Provide the (x, y) coordinate of the cell's center where the given text is located.  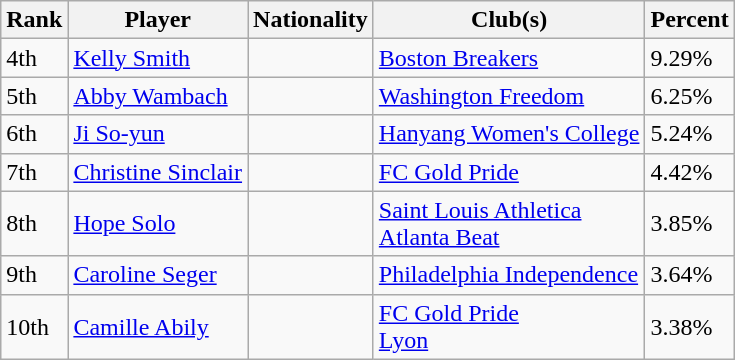
Rank (34, 20)
FC Gold Pride Lyon (509, 326)
Hanyang Women's College (509, 134)
Kelly Smith (158, 58)
6.25% (690, 96)
9.29% (690, 58)
Philadelphia Independence (509, 275)
Ji So-yun (158, 134)
Percent (690, 20)
3.38% (690, 326)
Saint Louis Athletica Atlanta Beat (509, 224)
FC Gold Pride (509, 172)
Camille Abily (158, 326)
9th (34, 275)
Christine Sinclair (158, 172)
8th (34, 224)
3.64% (690, 275)
5th (34, 96)
Abby Wambach (158, 96)
Boston Breakers (509, 58)
6th (34, 134)
3.85% (690, 224)
Caroline Seger (158, 275)
Hope Solo (158, 224)
Club(s) (509, 20)
Washington Freedom (509, 96)
Player (158, 20)
10th (34, 326)
4.42% (690, 172)
7th (34, 172)
4th (34, 58)
Nationality (311, 20)
5.24% (690, 134)
